Detect which cell encompasses the target text, then output its (X, Y) center coordinate. 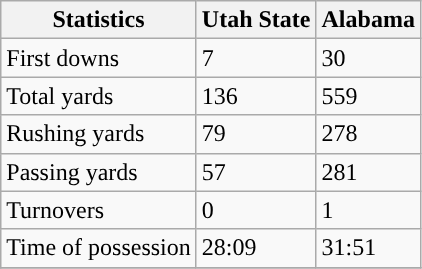
281 (368, 172)
30 (368, 58)
Rushing yards (99, 134)
28:09 (256, 248)
Passing yards (99, 172)
First downs (99, 58)
57 (256, 172)
Time of possession (99, 248)
Turnovers (99, 210)
559 (368, 96)
Utah State (256, 20)
Statistics (99, 20)
278 (368, 134)
31:51 (368, 248)
136 (256, 96)
1 (368, 210)
Total yards (99, 96)
79 (256, 134)
7 (256, 58)
Alabama (368, 20)
0 (256, 210)
